Provide the [x, y] coordinate of the cell's center where the given text is located.  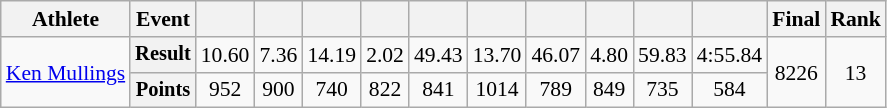
Final [796, 19]
14.19 [332, 55]
Result [163, 55]
Ken Mullings [66, 72]
13.70 [498, 55]
7.36 [278, 55]
13 [856, 72]
841 [438, 90]
849 [609, 90]
Points [163, 90]
4:55.84 [730, 55]
740 [332, 90]
822 [385, 90]
735 [662, 90]
584 [730, 90]
4.80 [609, 55]
Event [163, 19]
1014 [498, 90]
49.43 [438, 55]
789 [556, 90]
900 [278, 90]
Rank [856, 19]
46.07 [556, 55]
2.02 [385, 55]
952 [226, 90]
Athlete [66, 19]
10.60 [226, 55]
8226 [796, 72]
59.83 [662, 55]
